Search for the cell housing the specified text and yield its (x, y) center coordinate. 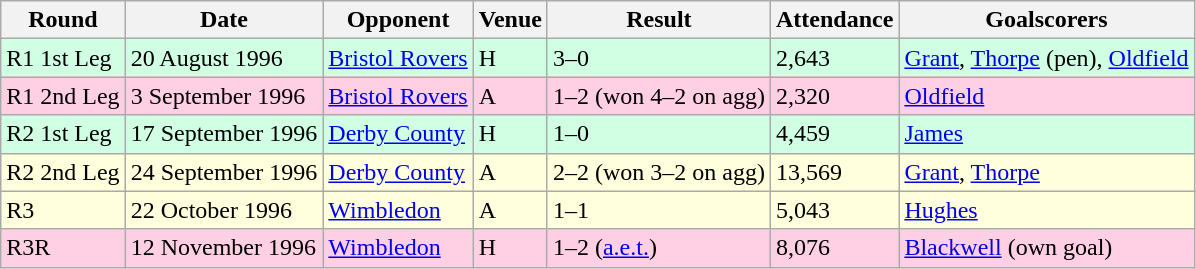
Grant, Thorpe (1046, 172)
Result (658, 20)
5,043 (834, 210)
Attendance (834, 20)
24 September 1996 (224, 172)
R1 1st Leg (63, 58)
Oldfield (1046, 96)
3 September 1996 (224, 96)
1–2 (a.e.t.) (658, 248)
22 October 1996 (224, 210)
R3 (63, 210)
1–1 (658, 210)
Blackwell (own goal) (1046, 248)
13,569 (834, 172)
Round (63, 20)
R2 1st Leg (63, 134)
Opponent (398, 20)
8,076 (834, 248)
Grant, Thorpe (pen), Oldfield (1046, 58)
James (1046, 134)
R1 2nd Leg (63, 96)
1–2 (won 4–2 on agg) (658, 96)
Hughes (1046, 210)
3–0 (658, 58)
12 November 1996 (224, 248)
20 August 1996 (224, 58)
2,643 (834, 58)
R3R (63, 248)
2,320 (834, 96)
Goalscorers (1046, 20)
R2 2nd Leg (63, 172)
4,459 (834, 134)
Venue (510, 20)
17 September 1996 (224, 134)
Date (224, 20)
2–2 (won 3–2 on agg) (658, 172)
1–0 (658, 134)
